Determine the (X, Y) coordinate at the center of the cell enclosing the given text.  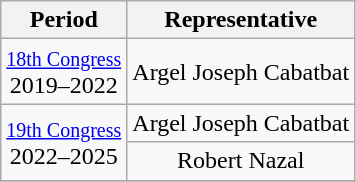
Period (64, 20)
Representative (241, 20)
Robert Nazal (241, 161)
19th Congress2022–2025 (64, 142)
18th Congress2019–2022 (64, 72)
